Extract the [X, Y] coordinate from the center of the cell holding the provided text.  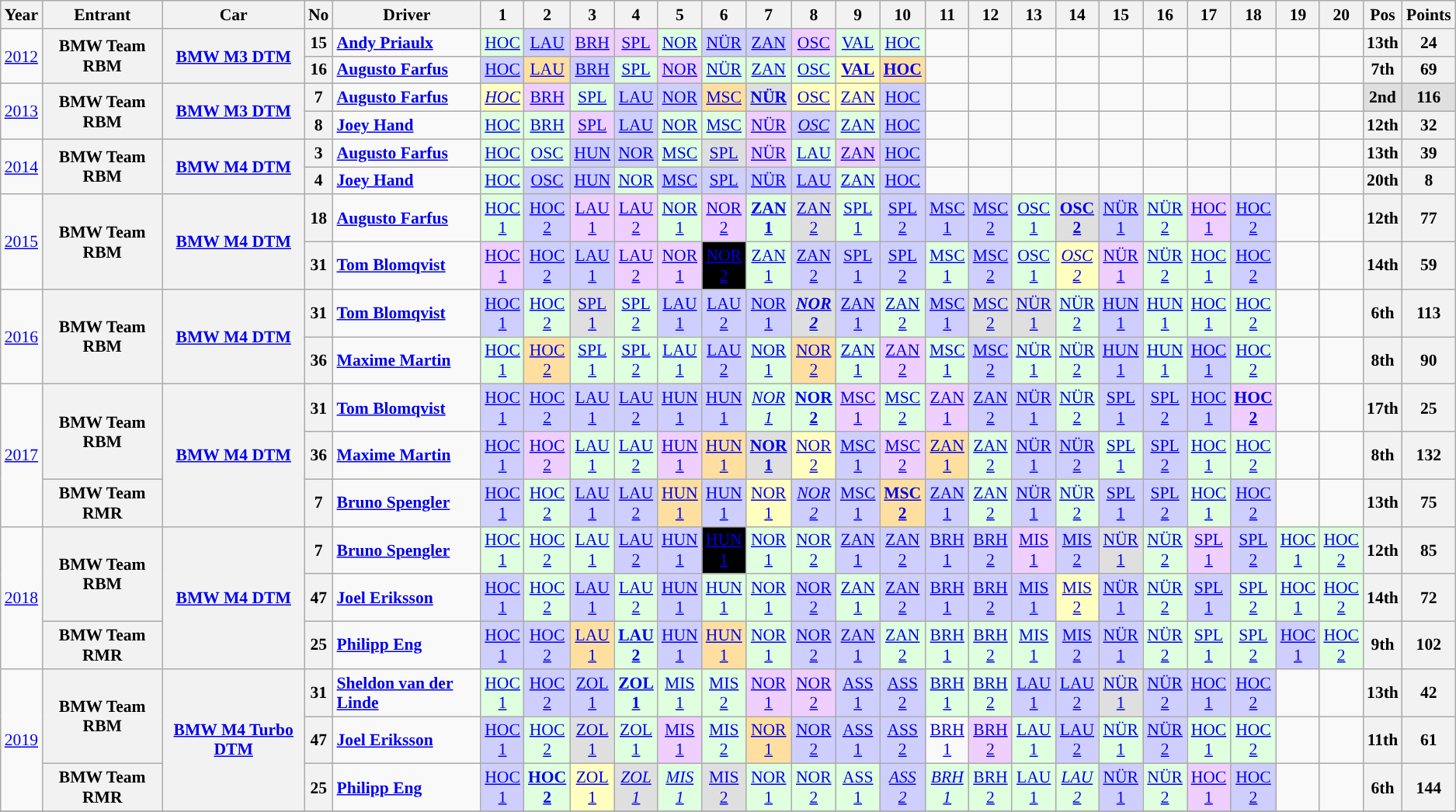
Points [1429, 15]
17 [1209, 15]
61 [1429, 741]
39 [1429, 153]
72 [1429, 598]
132 [1429, 455]
10 [902, 15]
102 [1429, 646]
42 [1429, 692]
69 [1429, 70]
Pos [1382, 15]
59 [1429, 265]
2012 [22, 56]
9th [1382, 646]
2nd [1382, 98]
Sheldon van der Linde [407, 692]
2019 [22, 741]
BMW M4 Turbo DTM [233, 741]
Entrant [103, 15]
13 [1034, 15]
17th [1382, 408]
11 [947, 15]
No [318, 15]
2013 [22, 112]
Year [22, 15]
Car [233, 15]
14 [1077, 15]
90 [1429, 360]
144 [1429, 787]
77 [1429, 219]
116 [1429, 98]
75 [1429, 503]
24 [1429, 43]
Andy Priaulx [407, 43]
85 [1429, 550]
12 [991, 15]
2014 [22, 166]
11th [1382, 741]
5 [680, 15]
1 [502, 15]
2017 [22, 455]
2 [547, 15]
20 [1341, 15]
2016 [22, 337]
20th [1382, 181]
113 [1429, 314]
2018 [22, 598]
2015 [22, 242]
19 [1298, 15]
6 [724, 15]
9 [858, 15]
32 [1429, 126]
7th [1382, 70]
Driver [407, 15]
